From the cell containing the given text, extract its center point as (X, Y) coordinate. 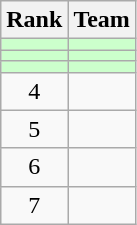
6 (34, 167)
4 (34, 91)
Team (102, 20)
5 (34, 129)
Rank (34, 20)
7 (34, 205)
